Locate the cell with the specified text and output its [x, y] center coordinate. 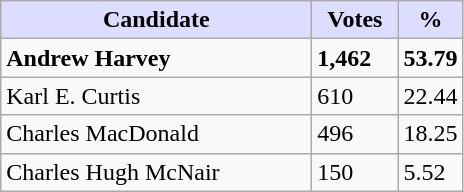
Votes [355, 20]
1,462 [355, 58]
% [430, 20]
496 [355, 134]
5.52 [430, 172]
Karl E. Curtis [156, 96]
610 [355, 96]
150 [355, 172]
Candidate [156, 20]
53.79 [430, 58]
Charles Hugh McNair [156, 172]
22.44 [430, 96]
18.25 [430, 134]
Charles MacDonald [156, 134]
Andrew Harvey [156, 58]
